Find where the given text appears and provide that cell's center as [x, y] coordinate. 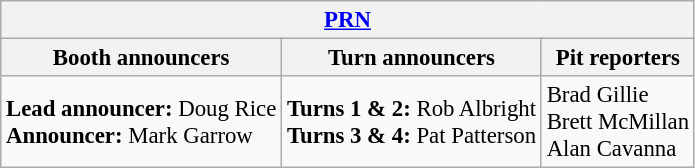
Brad GillieBrett McMillanAlan Cavanna [618, 122]
Turn announcers [412, 58]
Turns 1 & 2: Rob AlbrightTurns 3 & 4: Pat Patterson [412, 122]
Booth announcers [142, 58]
Pit reporters [618, 58]
PRN [348, 20]
Lead announcer: Doug RiceAnnouncer: Mark Garrow [142, 122]
